Scan for the cell matching the given text and deliver its (X, Y) coordinate at center. 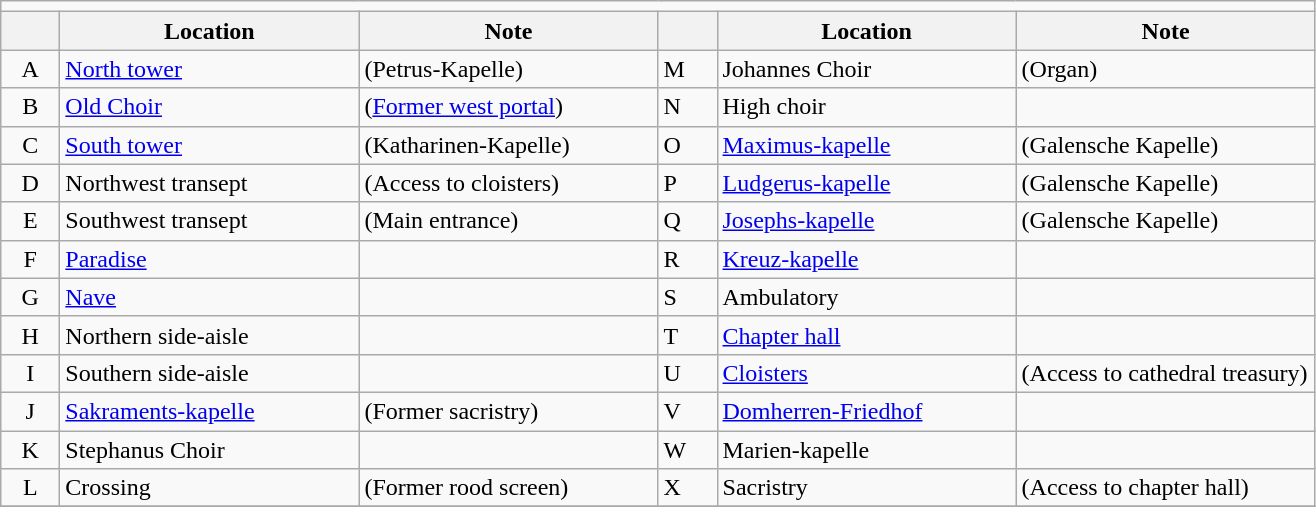
C (30, 145)
Kreuz-kapelle (866, 259)
B (30, 107)
A (30, 69)
V (688, 411)
O (688, 145)
(Main entrance) (508, 221)
G (30, 297)
(Former sacristry) (508, 411)
T (688, 335)
Josephs-kapelle (866, 221)
Northern side-aisle (210, 335)
Nave (210, 297)
Northwest transept (210, 183)
N (688, 107)
Sakraments-kapelle (210, 411)
Stephanus Choir (210, 449)
U (688, 373)
South tower (210, 145)
(Access to cathedral treasury) (1166, 373)
(Former rood screen) (508, 488)
Ludgerus-kapelle (866, 183)
Paradise (210, 259)
Q (688, 221)
(Access to chapter hall) (1166, 488)
Domherren-Friedhof (866, 411)
Ambulatory (866, 297)
P (688, 183)
M (688, 69)
L (30, 488)
J (30, 411)
X (688, 488)
(Katharinen-Kapelle) (508, 145)
Johannes Choir (866, 69)
S (688, 297)
Cloisters (866, 373)
K (30, 449)
Southwest transept (210, 221)
Old Choir (210, 107)
F (30, 259)
Crossing (210, 488)
Southern side-aisle (210, 373)
Maximus-kapelle (866, 145)
Sacristry (866, 488)
(Former west portal) (508, 107)
North tower (210, 69)
(Access to cloisters) (508, 183)
D (30, 183)
Marien-kapelle (866, 449)
Chapter hall (866, 335)
R (688, 259)
High choir (866, 107)
I (30, 373)
(Organ) (1166, 69)
(Petrus-Kapelle) (508, 69)
W (688, 449)
E (30, 221)
H (30, 335)
